Detect which cell encompasses the target text, then output its (x, y) center coordinate. 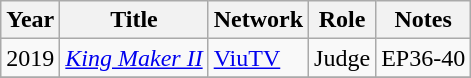
Notes (424, 20)
Year (30, 20)
2019 (30, 58)
King Maker II (134, 58)
Judge (342, 58)
ViuTV (258, 58)
Network (258, 20)
Role (342, 20)
EP36-40 (424, 58)
Title (134, 20)
